Locate the cell with the specified text and output its (X, Y) center coordinate. 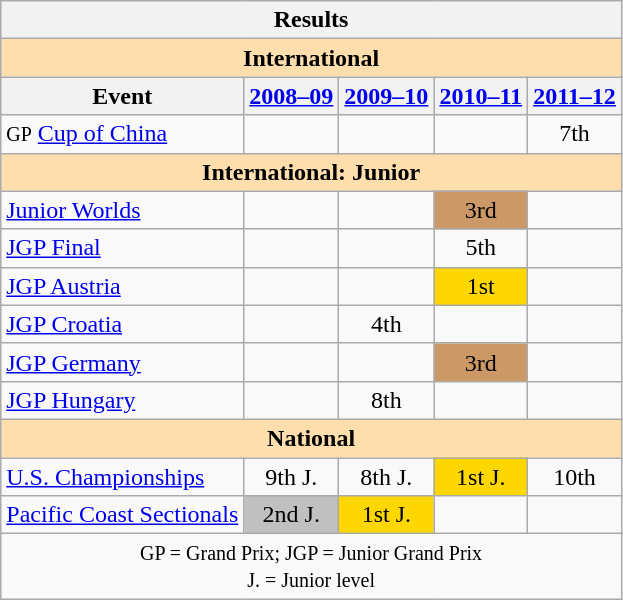
International: Junior (312, 172)
JGP Hungary (122, 400)
9th J. (292, 477)
U.S. Championships (122, 477)
National (312, 438)
2009–10 (386, 96)
JGP Germany (122, 362)
7th (575, 134)
Results (312, 20)
1st (481, 286)
2nd J. (292, 515)
8th J. (386, 477)
Event (122, 96)
JGP Croatia (122, 324)
4th (386, 324)
10th (575, 477)
JGP Final (122, 248)
International (312, 58)
GP Cup of China (122, 134)
Pacific Coast Sectionals (122, 515)
2010–11 (481, 96)
2011–12 (575, 96)
JGP Austria (122, 286)
GP = Grand Prix; JGP = Junior Grand Prix J. = Junior level (312, 566)
5th (481, 248)
8th (386, 400)
2008–09 (292, 96)
Junior Worlds (122, 210)
